Return the (X, Y) coordinate for the center point of the cell that contains the specified text.  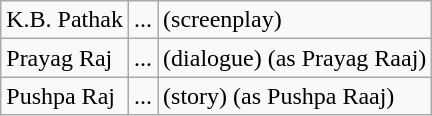
Pushpa Raj (65, 96)
(screenplay) (295, 20)
(story) (as Pushpa Raaj) (295, 96)
K.B. Pathak (65, 20)
Prayag Raj (65, 58)
(dialogue) (as Prayag Raaj) (295, 58)
